Locate the cell with the specified text and output its (X, Y) center coordinate. 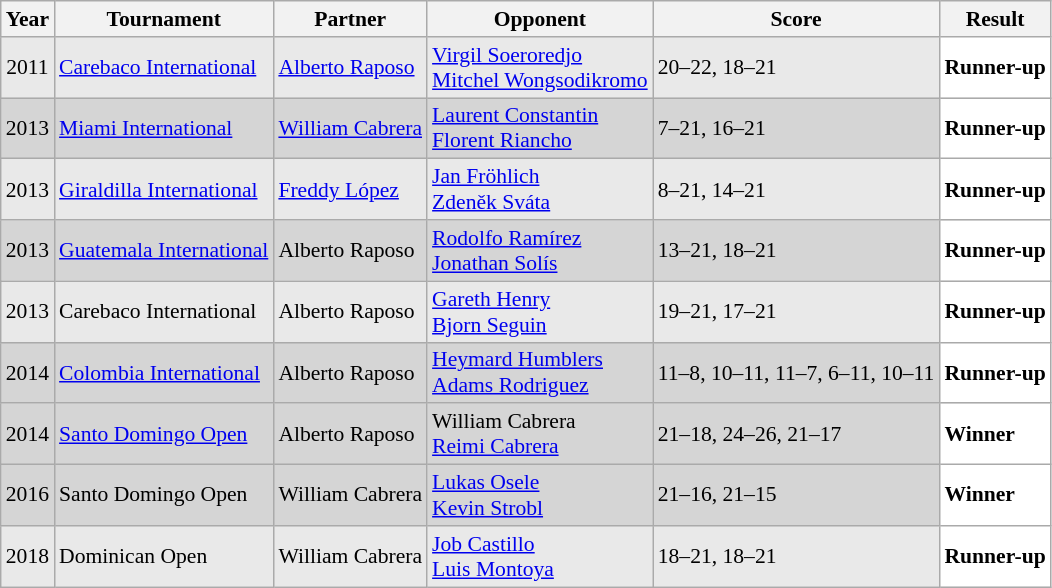
Giraldilla International (164, 190)
Year (28, 19)
19–21, 17–21 (796, 312)
13–21, 18–21 (796, 250)
Opponent (540, 19)
Guatemala International (164, 250)
21–18, 24–26, 21–17 (796, 434)
Freddy López (350, 190)
Job Castillo Luis Montoya (540, 556)
Score (796, 19)
Heymard Humblers Adams Rodriguez (540, 372)
8–21, 14–21 (796, 190)
William Cabrera Reimi Cabrera (540, 434)
Result (994, 19)
Dominican Open (164, 556)
11–8, 10–11, 11–7, 6–11, 10–11 (796, 372)
Miami International (164, 128)
21–16, 21–15 (796, 496)
Rodolfo Ramírez Jonathan Solís (540, 250)
2018 (28, 556)
2016 (28, 496)
Virgil Soeroredjo Mitchel Wongsodikromo (540, 68)
Jan Fröhlich Zdeněk Sváta (540, 190)
18–21, 18–21 (796, 556)
20–22, 18–21 (796, 68)
Colombia International (164, 372)
Partner (350, 19)
Laurent Constantin Florent Riancho (540, 128)
Tournament (164, 19)
2011 (28, 68)
Lukas Osele Kevin Strobl (540, 496)
7–21, 16–21 (796, 128)
Gareth Henry Bjorn Seguin (540, 312)
